Scan for the cell matching the given text and deliver its (x, y) coordinate at center. 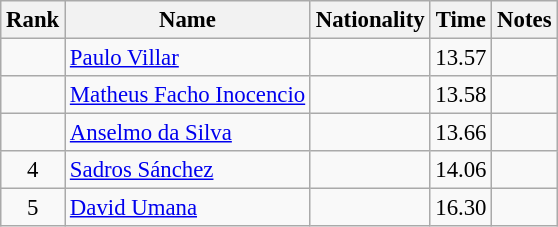
Nationality (370, 20)
13.66 (461, 133)
16.30 (461, 208)
Time (461, 20)
Paulo Villar (188, 58)
5 (33, 208)
13.57 (461, 58)
Anselmo da Silva (188, 133)
14.06 (461, 170)
Rank (33, 20)
Matheus Facho Inocencio (188, 95)
4 (33, 170)
Notes (524, 20)
Sadros Sánchez (188, 170)
Name (188, 20)
13.58 (461, 95)
David Umana (188, 208)
